Detect which cell encompasses the target text, then output its (X, Y) center coordinate. 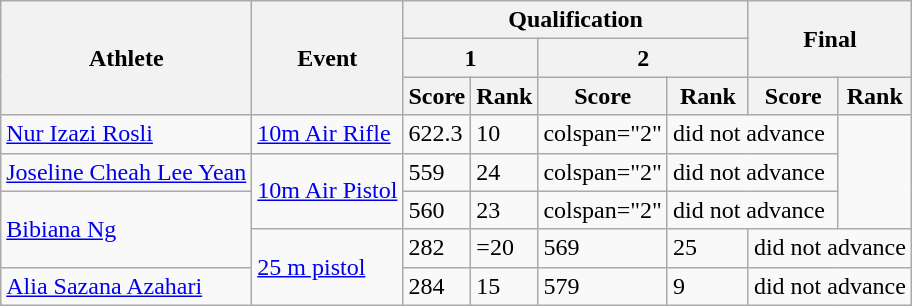
284 (437, 286)
Nur Izazi Rosli (126, 134)
23 (504, 210)
Qualification (576, 20)
10m Air Pistol (328, 191)
Final (830, 39)
=20 (504, 248)
560 (437, 210)
Athlete (126, 58)
1 (470, 58)
2 (643, 58)
Joseline Cheah Lee Yean (126, 172)
Alia Sazana Azahari (126, 286)
579 (603, 286)
15 (504, 286)
282 (437, 248)
Event (328, 58)
10 (504, 134)
24 (504, 172)
622.3 (437, 134)
25 m pistol (328, 267)
9 (708, 286)
25 (708, 248)
Bibiana Ng (126, 229)
569 (603, 248)
559 (437, 172)
10m Air Rifle (328, 134)
